Pinpoint the cell where the given text exists, returning its [X, Y] midpoint coordinate. 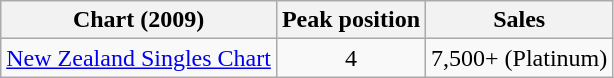
New Zealand Singles Chart [139, 58]
7,500+ (Platinum) [520, 58]
Peak position [350, 20]
4 [350, 58]
Sales [520, 20]
Chart (2009) [139, 20]
